Identify which cell holds the provided text, then report its (x, y) central coordinate. 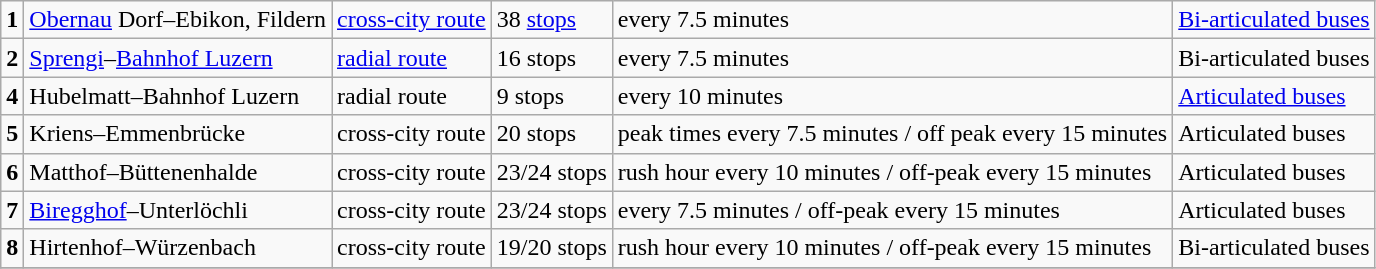
7 (12, 210)
Kriens–Emmenbrücke (178, 134)
16 stops (552, 58)
Biregghof–Unterlöchli (178, 210)
19/20 stops (552, 248)
8 (12, 248)
Hirtenhof–Würzenbach (178, 248)
6 (12, 172)
9 stops (552, 96)
Obernau Dorf–Ebikon, Fildern (178, 20)
4 (12, 96)
Sprengi–Bahnhof Luzern (178, 58)
1 (12, 20)
20 stops (552, 134)
Hubelmatt–Bahnhof Luzern (178, 96)
38 stops (552, 20)
Matthof–Büttenenhalde (178, 172)
5 (12, 134)
every 10 minutes (892, 96)
peak times every 7.5 minutes / off peak every 15 minutes (892, 134)
2 (12, 58)
every 7.5 minutes / off-peak every 15 minutes (892, 210)
